Search for the cell housing the specified text and yield its (x, y) center coordinate. 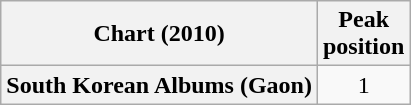
1 (363, 85)
South Korean Albums (Gaon) (160, 85)
Chart (2010) (160, 34)
Peakposition (363, 34)
